Extract the [x, y] coordinate from the center of the cell holding the provided text.  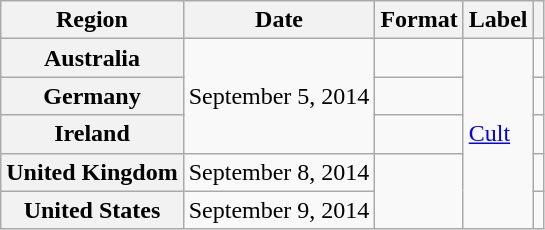
September 9, 2014 [279, 210]
Ireland [92, 134]
Label [498, 20]
Region [92, 20]
September 5, 2014 [279, 96]
Format [419, 20]
Cult [498, 134]
Date [279, 20]
Germany [92, 96]
United States [92, 210]
United Kingdom [92, 172]
September 8, 2014 [279, 172]
Australia [92, 58]
